Scan for the cell matching the given text and deliver its (x, y) coordinate at center. 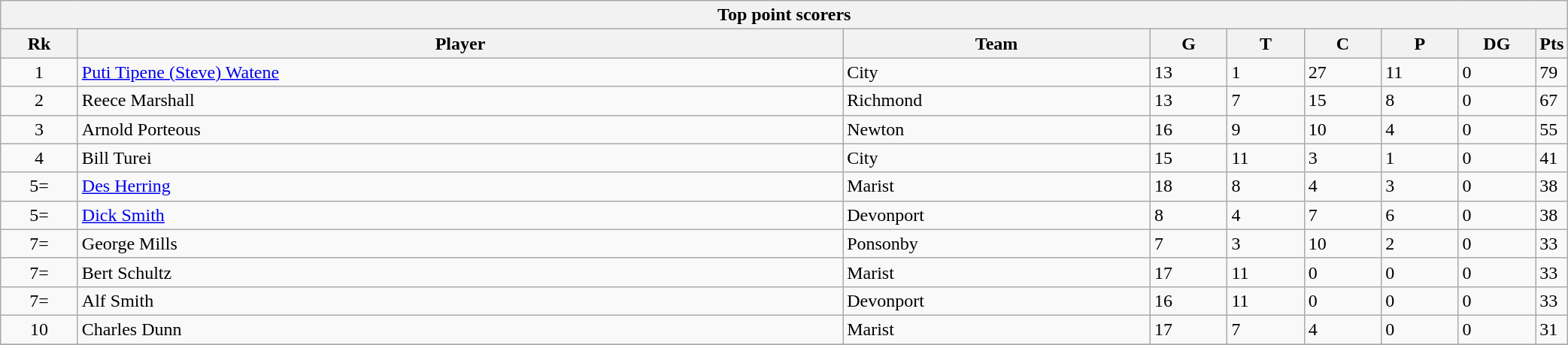
Pts (1552, 44)
Reece Marshall (460, 101)
9 (1266, 129)
T (1266, 44)
Ponsonby (997, 244)
27 (1342, 72)
George Mills (460, 244)
Charles Dunn (460, 329)
79 (1552, 72)
41 (1552, 158)
Bill Turei (460, 158)
Puti Tipene (Steve) Watene (460, 72)
18 (1189, 186)
P (1420, 44)
Arnold Porteous (460, 129)
6 (1420, 215)
Player (460, 44)
55 (1552, 129)
Richmond (997, 101)
Des Herring (460, 186)
Top point scorers (784, 15)
Newton (997, 129)
G (1189, 44)
Bert Schultz (460, 272)
Team (997, 44)
Rk (39, 44)
Alf Smith (460, 301)
C (1342, 44)
Dick Smith (460, 215)
DG (1497, 44)
31 (1552, 329)
67 (1552, 101)
